Identify which cell holds the provided text, then report its (X, Y) central coordinate. 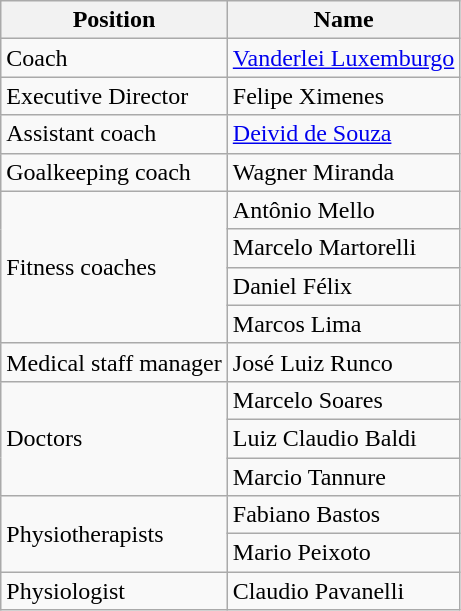
Marcelo Soares (344, 400)
Vanderlei Luxemburgo (344, 58)
Wagner Miranda (344, 172)
Daniel Félix (344, 286)
Assistant coach (114, 134)
Position (114, 20)
Doctors (114, 438)
Executive Director (114, 96)
Deivid de Souza (344, 134)
Medical staff manager (114, 362)
Physiotherapists (114, 534)
José Luiz Runco (344, 362)
Coach (114, 58)
Luiz Claudio Baldi (344, 438)
Felipe Ximenes (344, 96)
Mario Peixoto (344, 553)
Antônio Mello (344, 210)
Marcos Lima (344, 324)
Marcelo Martorelli (344, 248)
Goalkeeping coach (114, 172)
Physiologist (114, 591)
Marcio Tannure (344, 477)
Fabiano Bastos (344, 515)
Fitness coaches (114, 267)
Name (344, 20)
Claudio Pavanelli (344, 591)
